Output the [x, y] coordinate of the center of the cell containing the given text.  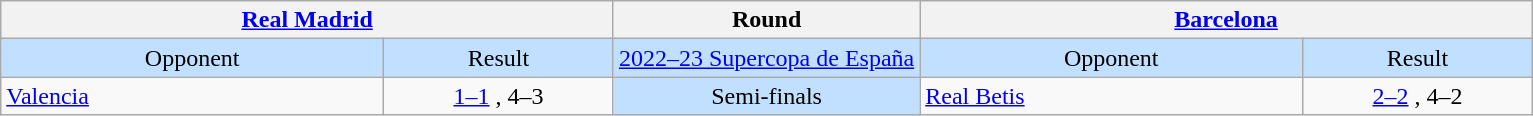
2–2 , 4–2 [1418, 96]
Barcelona [1226, 20]
Round [766, 20]
Real Madrid [308, 20]
2022–23 Supercopa de España [766, 58]
Semi-finals [766, 96]
1–1 , 4–3 [499, 96]
Real Betis [1112, 96]
Valencia [192, 96]
